Return the [x, y] coordinate for the center point of the cell that contains the specified text.  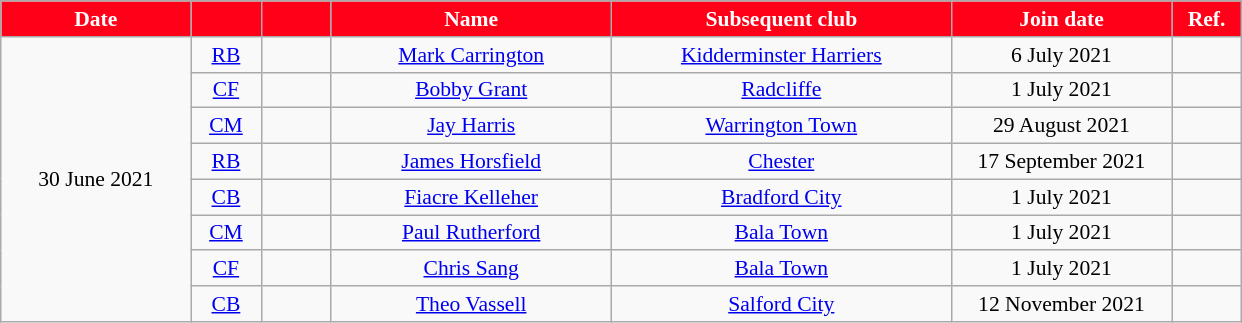
Date [96, 19]
Salford City [781, 304]
Bobby Grant [471, 90]
James Horsfield [471, 162]
Warrington Town [781, 126]
29 August 2021 [1061, 126]
Subsequent club [781, 19]
30 June 2021 [96, 180]
Chris Sang [471, 269]
Paul Rutherford [471, 233]
17 September 2021 [1061, 162]
Join date [1061, 19]
Kidderminster Harriers [781, 55]
Fiacre Kelleher [471, 197]
Jay Harris [471, 126]
Ref. [1207, 19]
6 July 2021 [1061, 55]
Name [471, 19]
12 November 2021 [1061, 304]
Bradford City [781, 197]
Theo Vassell [471, 304]
Chester [781, 162]
Mark Carrington [471, 55]
Radcliffe [781, 90]
